Return the (x, y) coordinate for the center point of the cell that contains the specified text.  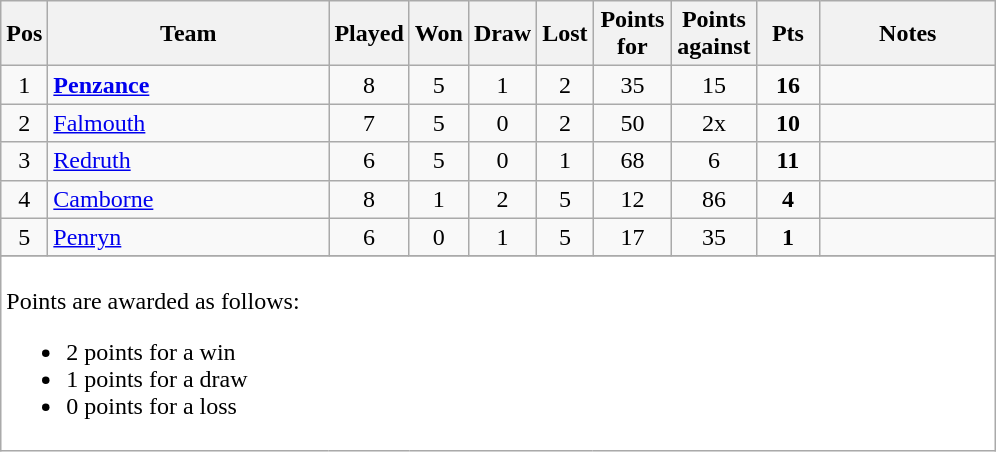
Points are awarded as follows:2 points for a win1 points for a draw0 points for a loss (498, 353)
2x (714, 123)
Played (369, 34)
Penzance (188, 85)
Points against (714, 34)
Lost (565, 34)
Team (188, 34)
50 (632, 123)
16 (788, 85)
Penryn (188, 237)
68 (632, 161)
Points for (632, 34)
17 (632, 237)
Falmouth (188, 123)
Draw (502, 34)
7 (369, 123)
3 (24, 161)
10 (788, 123)
Notes (908, 34)
15 (714, 85)
11 (788, 161)
Pts (788, 34)
Camborne (188, 199)
Redruth (188, 161)
86 (714, 199)
Won (438, 34)
12 (632, 199)
Pos (24, 34)
